Find where the given text appears and provide that cell's center as (x, y) coordinate. 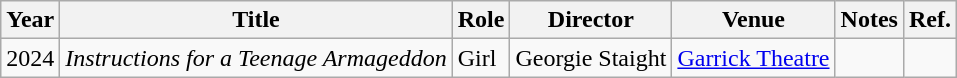
Instructions for a Teenage Armageddon (256, 58)
Year (30, 20)
Georgie Staight (591, 58)
Ref. (930, 20)
Venue (754, 20)
Garrick Theatre (754, 58)
2024 (30, 58)
Title (256, 20)
Notes (869, 20)
Director (591, 20)
Girl (481, 58)
Role (481, 20)
